Detect which cell encompasses the target text, then output its [x, y] center coordinate. 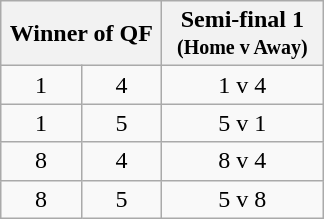
Winner of QF [82, 34]
8 v 4 [242, 161]
5 v 1 [242, 123]
1 v 4 [242, 85]
Semi-final 1(Home v Away) [242, 34]
5 v 8 [242, 199]
